Output the [X, Y] coordinate of the center of the cell containing the given text.  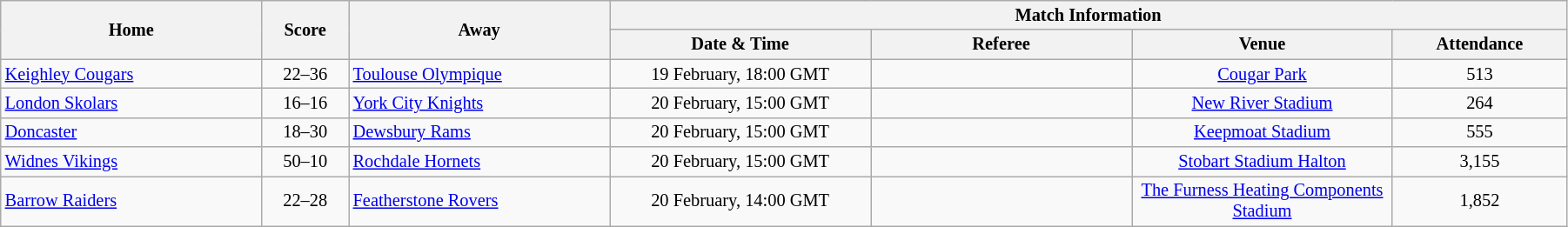
Away [479, 30]
18–30 [305, 132]
Dewsbury Rams [479, 132]
Venue [1263, 44]
22–36 [305, 74]
50–10 [305, 162]
London Skolars [131, 103]
513 [1479, 74]
Barrow Raiders [131, 201]
The Furness Heating Components Stadium [1263, 201]
264 [1479, 103]
New River Stadium [1263, 103]
Rochdale Hornets [479, 162]
22–28 [305, 201]
3,155 [1479, 162]
Attendance [1479, 44]
Score [305, 30]
Keighley Cougars [131, 74]
Cougar Park [1263, 74]
Referee [1002, 44]
1,852 [1479, 201]
Stobart Stadium Halton [1263, 162]
Toulouse Olympique [479, 74]
20 February, 14:00 GMT [740, 201]
York City Knights [479, 103]
555 [1479, 132]
16–16 [305, 103]
Widnes Vikings [131, 162]
19 February, 18:00 GMT [740, 74]
Date & Time [740, 44]
Match Information [1089, 15]
Keepmoat Stadium [1263, 132]
Featherstone Rovers [479, 201]
Doncaster [131, 132]
Home [131, 30]
